Search for the cell housing the specified text and yield its (X, Y) center coordinate. 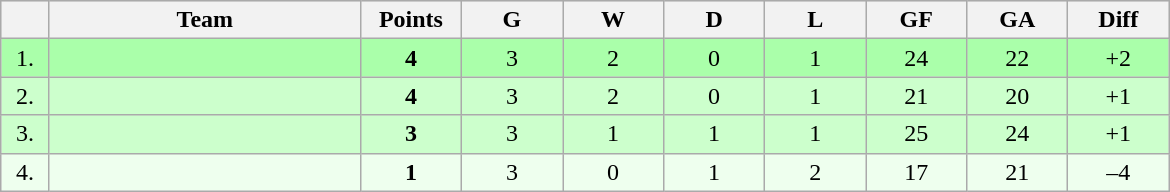
4. (26, 172)
22 (1018, 58)
1. (26, 58)
GA (1018, 20)
G (512, 20)
Points (410, 20)
20 (1018, 96)
17 (916, 172)
GF (916, 20)
L (816, 20)
D (714, 20)
Diff (1118, 20)
–4 (1118, 172)
W (612, 20)
2. (26, 96)
3. (26, 134)
+2 (1118, 58)
25 (916, 134)
Team (204, 20)
